Return the (X, Y) coordinate for the center point of the cell that contains the specified text.  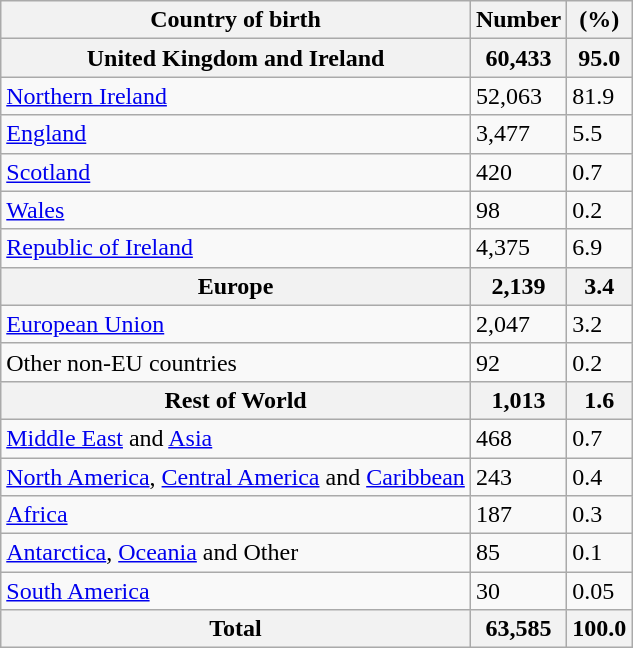
England (236, 134)
6.9 (600, 248)
Country of birth (236, 20)
85 (518, 553)
100.0 (600, 629)
South America (236, 591)
2,139 (518, 286)
European Union (236, 324)
4,375 (518, 248)
Northern Ireland (236, 96)
98 (518, 210)
63,585 (518, 629)
92 (518, 362)
81.9 (600, 96)
0.3 (600, 515)
0.1 (600, 553)
243 (518, 477)
1.6 (600, 400)
60,433 (518, 58)
3.2 (600, 324)
0.05 (600, 591)
5.5 (600, 134)
Wales (236, 210)
30 (518, 591)
Middle East and Asia (236, 438)
Other non-EU countries (236, 362)
Africa (236, 515)
3.4 (600, 286)
95.0 (600, 58)
Antarctica, Oceania and Other (236, 553)
420 (518, 172)
3,477 (518, 134)
Number (518, 20)
Total (236, 629)
Republic of Ireland (236, 248)
Rest of World (236, 400)
2,047 (518, 324)
468 (518, 438)
187 (518, 515)
1,013 (518, 400)
52,063 (518, 96)
0.4 (600, 477)
Europe (236, 286)
United Kingdom and Ireland (236, 58)
North America, Central America and Caribbean (236, 477)
Scotland (236, 172)
(%) (600, 20)
